Pinpoint the cell where the given text exists, returning its (X, Y) midpoint coordinate. 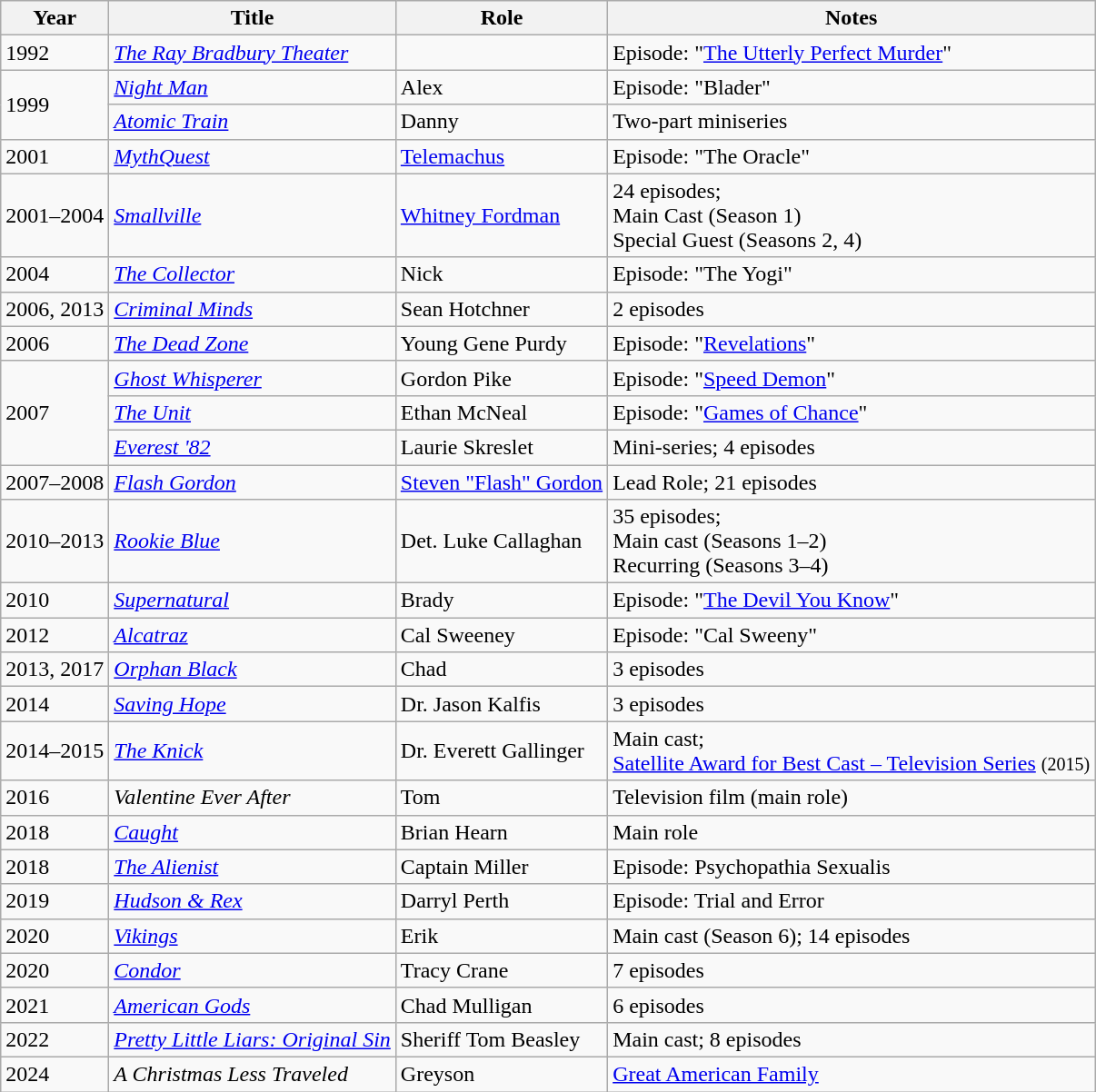
Criminal Minds (253, 309)
Atomic Train (253, 122)
Role (502, 18)
Episode: Psychopathia Sexualis (852, 867)
Smallville (253, 215)
Nick (502, 274)
2010–2013 (55, 541)
Flash Gordon (253, 482)
Hudson & Rex (253, 901)
Night Man (253, 87)
Pretty Little Liars: Original Sin (253, 1039)
Episode: "The Yogi" (852, 274)
Chad Mulligan (502, 1005)
Ghost Whisperer (253, 378)
Dr. Jason Kalfis (502, 704)
2024 (55, 1074)
Brady (502, 601)
7 episodes (852, 970)
2014 (55, 704)
MythQuest (253, 156)
Two-part miniseries (852, 122)
Saving Hope (253, 704)
24 episodes;Main Cast (Season 1)Special Guest (Seasons 2, 4) (852, 215)
Rookie Blue (253, 541)
Episode: Trial and Error (852, 901)
2001 (55, 156)
Mini-series; 4 episodes (852, 447)
The Unit (253, 412)
2016 (55, 798)
1999 (55, 104)
Main cast;Satellite Award for Best Cast – Television Series (2015) (852, 750)
35 episodes;Main cast (Seasons 1–2)Recurring (Seasons 3–4) (852, 541)
Vikings (253, 936)
Gordon Pike (502, 378)
Episode: "The Oracle" (852, 156)
2007 (55, 412)
2019 (55, 901)
2001–2004 (55, 215)
2007–2008 (55, 482)
2013, 2017 (55, 670)
Episode: "Speed Demon" (852, 378)
Sheriff Tom Beasley (502, 1039)
Cal Sweeney (502, 635)
American Gods (253, 1005)
Tracy Crane (502, 970)
Episode: "Cal Sweeny" (852, 635)
Det. Luke Callaghan (502, 541)
Chad (502, 670)
Title (253, 18)
Year (55, 18)
Alcatraz (253, 635)
The Dead Zone (253, 343)
2012 (55, 635)
Episode: "Games of Chance" (852, 412)
2022 (55, 1039)
Tom (502, 798)
2004 (55, 274)
Great American Family (852, 1074)
Episode: "Blader" (852, 87)
Danny (502, 122)
The Ray Bradbury Theater (253, 53)
Erik (502, 936)
Sean Hotchner (502, 309)
Ethan McNeal (502, 412)
Supernatural (253, 601)
Main role (852, 832)
A Christmas Less Traveled (253, 1074)
Caught (253, 832)
2006, 2013 (55, 309)
2014–2015 (55, 750)
2006 (55, 343)
Dr. Everett Gallinger (502, 750)
Condor (253, 970)
2021 (55, 1005)
Television film (main role) (852, 798)
6 episodes (852, 1005)
Lead Role; 21 episodes (852, 482)
Alex (502, 87)
Darryl Perth (502, 901)
Notes (852, 18)
Steven "Flash" Gordon (502, 482)
Greyson (502, 1074)
Whitney Fordman (502, 215)
Main cast (Season 6); 14 episodes (852, 936)
1992 (55, 53)
Laurie Skreslet (502, 447)
The Knick (253, 750)
Young Gene Purdy (502, 343)
The Alienist (253, 867)
The Collector (253, 274)
2010 (55, 601)
Episode: "The Utterly Perfect Murder" (852, 53)
Captain Miller (502, 867)
Episode: "Revelations" (852, 343)
2 episodes (852, 309)
Brian Hearn (502, 832)
Everest '82 (253, 447)
Valentine Ever After (253, 798)
Main cast; 8 episodes (852, 1039)
Telemachus (502, 156)
Orphan Black (253, 670)
Episode: "The Devil You Know" (852, 601)
